Return the (x, y) coordinate for the center point of the cell that contains the specified text.  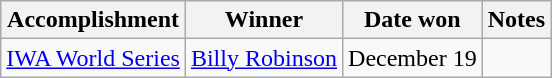
Billy Robinson (264, 58)
Winner (264, 20)
December 19 (413, 58)
IWA World Series (94, 58)
Accomplishment (94, 20)
Notes (516, 20)
Date won (413, 20)
